Capture the cell that displays the provided text and extract its [X, Y] central coordinate. 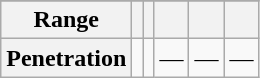
Penetration [66, 58]
Range [66, 20]
